Determine the [X, Y] coordinate at the center of the cell enclosing the given text.  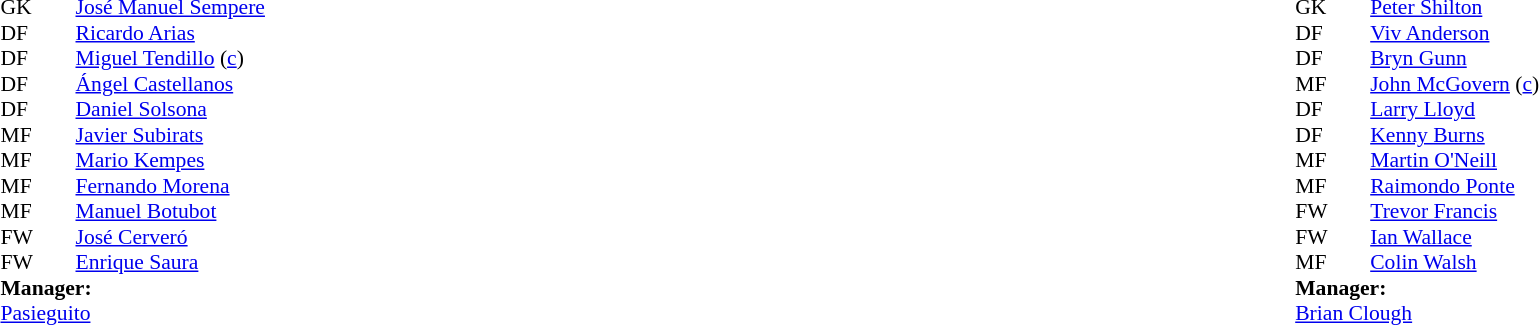
Raimondo Ponte [1454, 186]
José Cerveró [170, 237]
Enrique Saura [170, 263]
Mario Kempes [170, 161]
Ian Wallace [1454, 237]
Manuel Botubot [170, 211]
Javier Subirats [170, 135]
Fernando Morena [170, 186]
Larry Lloyd [1454, 109]
Ricardo Arias [170, 33]
Trevor Francis [1454, 211]
Daniel Solsona [170, 109]
John McGovern (c) [1454, 84]
Ángel Castellanos [170, 84]
Viv Anderson [1454, 33]
Miguel Tendillo (c) [170, 59]
Bryn Gunn [1454, 59]
Kenny Burns [1454, 135]
Martin O'Neill [1454, 161]
Colin Walsh [1454, 263]
